Scan for the cell matching the given text and deliver its (X, Y) coordinate at center. 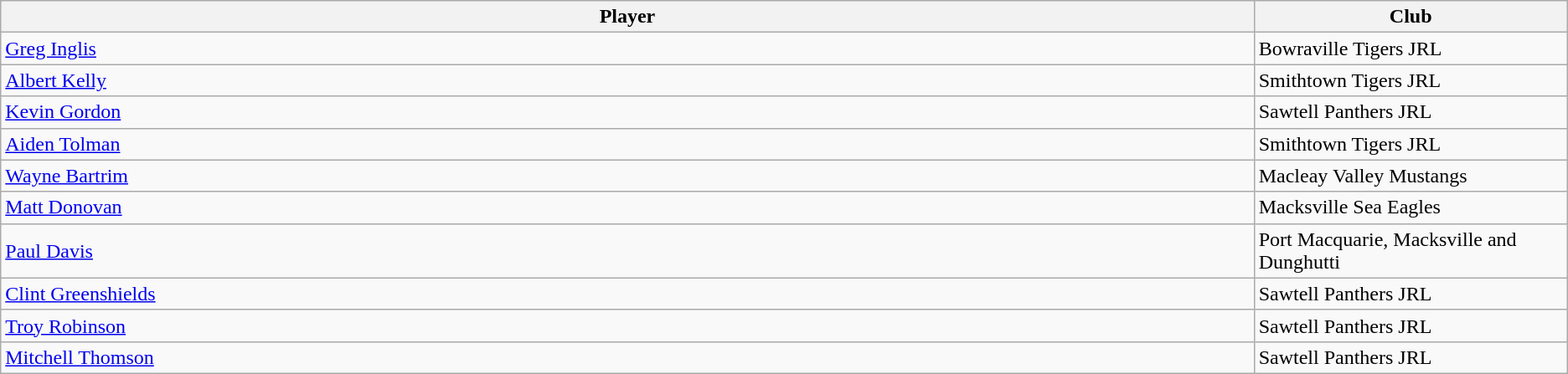
Macleay Valley Mustangs (1411, 176)
Aiden Tolman (627, 144)
Bowraville Tigers JRL (1411, 49)
Clint Greenshields (627, 294)
Albert Kelly (627, 80)
Paul Davis (627, 251)
Port Macquarie, Macksville and Dunghutti (1411, 251)
Wayne Bartrim (627, 176)
Matt Donovan (627, 207)
Club (1411, 17)
Mitchell Thomson (627, 357)
Player (627, 17)
Kevin Gordon (627, 112)
Macksville Sea Eagles (1411, 207)
Greg Inglis (627, 49)
Troy Robinson (627, 325)
